For the text-containing cell, return its midpoint in [X, Y] coordinate format. 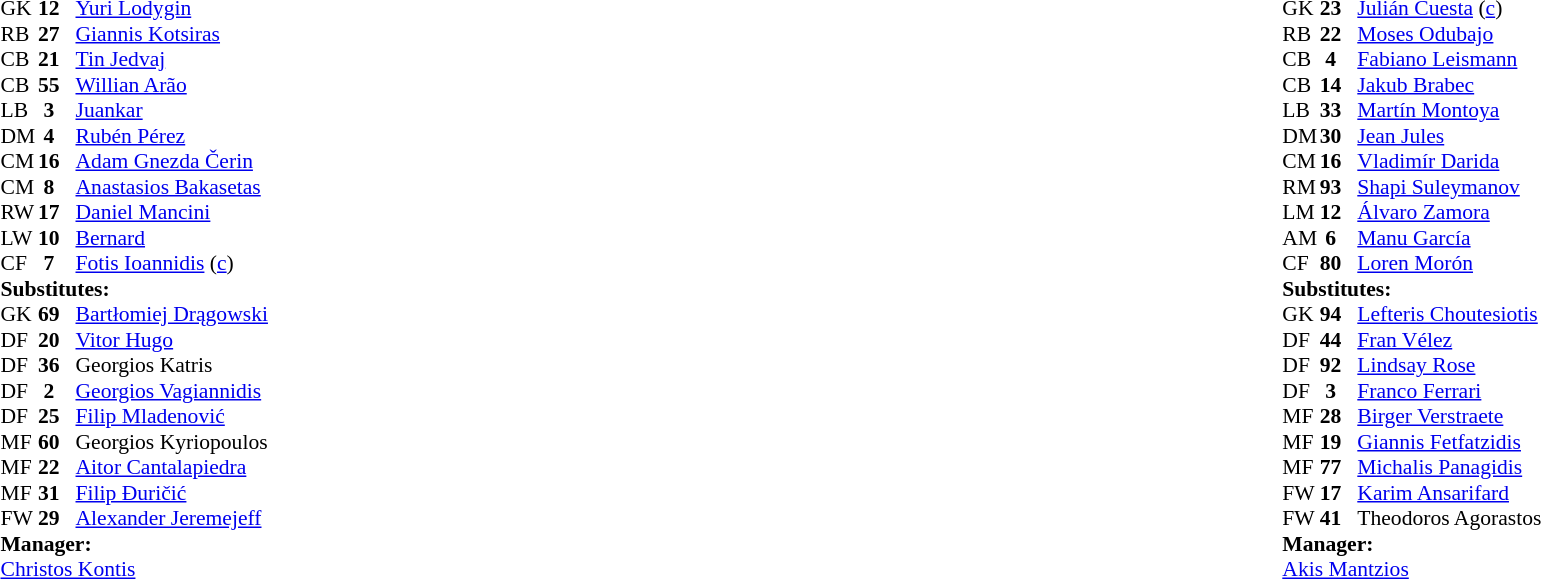
Fabiano Leismann [1449, 59]
Fotis Ioannidis (c) [172, 263]
14 [1339, 85]
20 [57, 340]
Lindsay Rose [1449, 365]
Georgios Vagiannidis [172, 391]
Jean Jules [1449, 136]
Karim Ansarifard [1449, 493]
80 [1339, 263]
Álvaro Zamora [1449, 213]
Theodoros Agorastos [1449, 519]
Birger Verstraete [1449, 417]
Georgios Katris [172, 365]
6 [1339, 238]
ΜF [19, 442]
Lefteris Choutesiotis [1449, 315]
Daniel Mancini [172, 213]
Juankar [172, 111]
93 [1339, 187]
29 [57, 519]
77 [1339, 467]
Jakub Brabec [1449, 85]
33 [1339, 111]
Shapi Suleymanov [1449, 187]
Willian Arão [172, 85]
19 [1339, 442]
69 [57, 315]
Filip Đuričić [172, 493]
31 [57, 493]
Rubén Pérez [172, 136]
Bartłomiej Drągowski [172, 315]
36 [57, 365]
AM [1301, 238]
60 [57, 442]
Tin Jedvaj [172, 59]
92 [1339, 365]
Giannis Kotsiras [172, 34]
Vladimír Darida [1449, 161]
Moses Odubajo [1449, 34]
Michalis Panagidis [1449, 467]
27 [57, 34]
Bernard [172, 238]
Manu García [1449, 238]
41 [1339, 519]
Vitor Hugo [172, 340]
21 [57, 59]
LM [1301, 213]
Aitor Cantalapiedra [172, 467]
RM [1301, 187]
Georgios Kyriopoulos [172, 442]
10 [57, 238]
RW [19, 213]
28 [1339, 417]
Manager: [136, 544]
Adam Gnezda Čerin [172, 161]
Loren Morón [1449, 263]
Fran Vélez [1449, 340]
Filip Mladenović [172, 417]
Franco Ferrari [1449, 391]
LW [19, 238]
Martín Montoya [1449, 111]
Alexander Jeremejeff [172, 519]
Substitutes: [136, 289]
Giannis Fetfatzidis [1449, 442]
2 [57, 391]
30 [1339, 136]
25 [57, 417]
44 [1339, 340]
94 [1339, 315]
8 [57, 187]
55 [57, 85]
7 [57, 263]
Anastasios Bakasetas [172, 187]
12 [1339, 213]
